Determine the [x, y] coordinate at the center of the cell enclosing the given text.  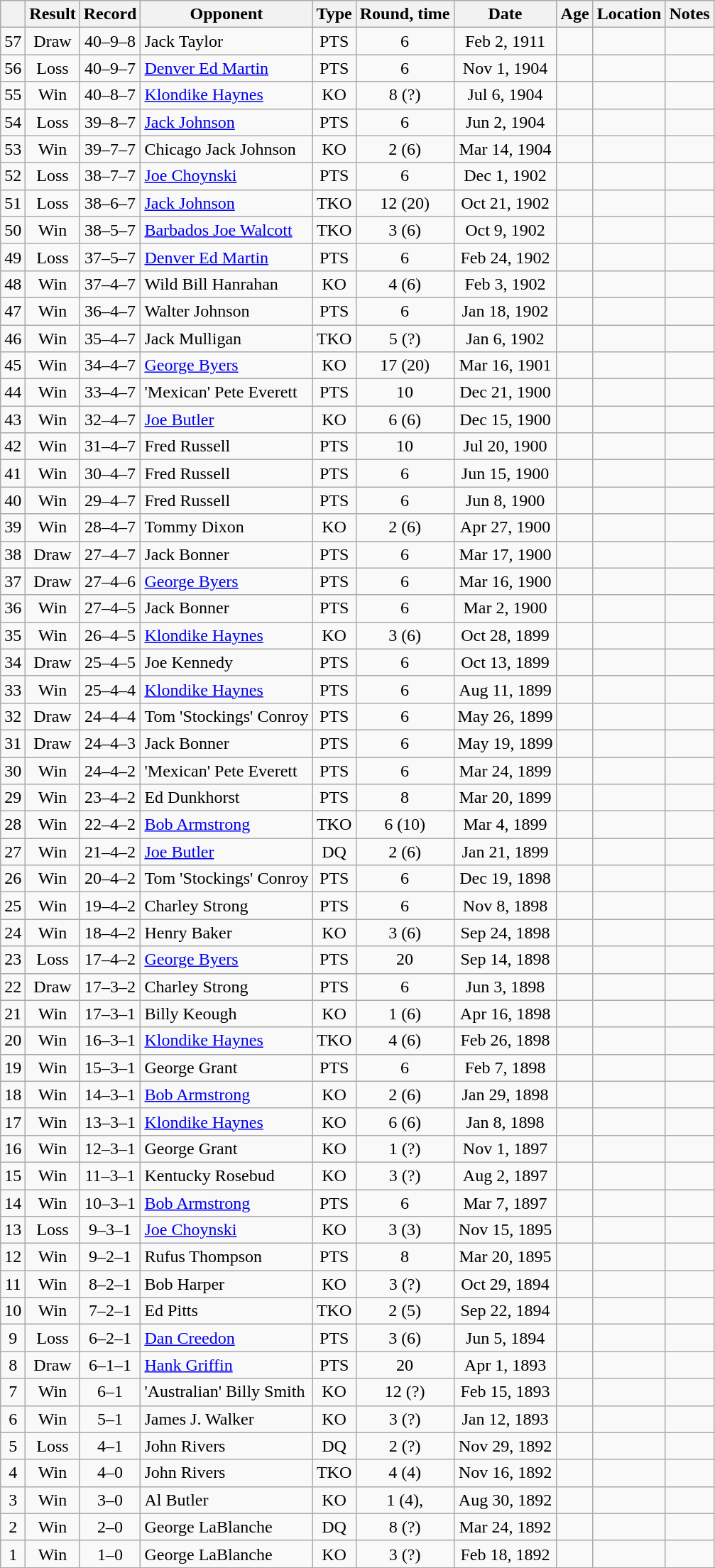
40–8–7 [110, 95]
15 [13, 1175]
19 [13, 1068]
5–1 [110, 1419]
17–3–1 [110, 1014]
21–4–2 [110, 852]
19–4–2 [110, 906]
8–2–1 [110, 1284]
37–4–7 [110, 284]
36–4–7 [110, 311]
Mar 16, 1900 [506, 581]
Bob Harper [226, 1284]
Mar 2, 1900 [506, 608]
Age [575, 14]
Jun 8, 1900 [506, 500]
Mar 20, 1895 [506, 1257]
Feb 2, 1911 [506, 41]
37 [13, 581]
50 [13, 230]
Sep 22, 1894 [506, 1311]
Billy Keough [226, 1014]
Feb 15, 1893 [506, 1392]
Jan 12, 1893 [506, 1419]
45 [13, 366]
2 [13, 1527]
Jan 8, 1898 [506, 1122]
1 (6) [405, 1014]
12–3–1 [110, 1148]
11–3–1 [110, 1175]
23–4–2 [110, 798]
Tommy Dixon [226, 527]
13–3–1 [110, 1122]
2–0 [110, 1527]
Mar 14, 1904 [506, 149]
Result [53, 14]
Nov 29, 1892 [506, 1446]
10–3–1 [110, 1203]
7 [13, 1392]
7–2–1 [110, 1311]
Feb 18, 1892 [506, 1554]
13 [13, 1230]
48 [13, 284]
14 [13, 1203]
25 [13, 906]
3–0 [110, 1500]
31–4–7 [110, 446]
Rufus Thompson [226, 1257]
Mar 17, 1900 [506, 554]
Jun 15, 1900 [506, 473]
Dec 21, 1900 [506, 393]
Nov 1, 1897 [506, 1148]
Chicago Jack Johnson [226, 149]
27 [13, 852]
37–5–7 [110, 257]
55 [13, 95]
29 [13, 798]
Oct 21, 1902 [506, 203]
43 [13, 420]
28 [13, 825]
Feb 24, 1902 [506, 257]
6–1 [110, 1392]
24–4–4 [110, 716]
12 (20) [405, 203]
44 [13, 393]
21 [13, 1014]
24 [13, 933]
25–4–4 [110, 689]
38 [13, 554]
17–3–2 [110, 987]
40 [13, 500]
Jan 6, 1902 [506, 339]
Mar 4, 1899 [506, 825]
28–4–7 [110, 527]
Record [110, 14]
6–2–1 [110, 1338]
5 [13, 1446]
47 [13, 311]
4–1 [110, 1446]
39–8–7 [110, 122]
39–7–7 [110, 149]
Jan 21, 1899 [506, 852]
Barbados Joe Walcott [226, 230]
34 [13, 662]
1 (?) [405, 1148]
35 [13, 635]
May 19, 1899 [506, 743]
40–9–7 [110, 68]
Oct 28, 1899 [506, 635]
32–4–7 [110, 420]
Round, time [405, 14]
29–4–7 [110, 500]
'Australian' Billy Smith [226, 1392]
26–4–5 [110, 635]
16 [13, 1148]
Feb 26, 1898 [506, 1041]
22–4–2 [110, 825]
20–4–2 [110, 879]
4 [13, 1473]
34–4–7 [110, 366]
Opponent [226, 14]
38–7–7 [110, 176]
Nov 16, 1892 [506, 1473]
16–3–1 [110, 1041]
56 [13, 68]
Location [629, 14]
Wild Bill Hanrahan [226, 284]
Nov 1, 1904 [506, 68]
1 (4), [405, 1500]
Feb 7, 1898 [506, 1068]
41 [13, 473]
3 (3) [405, 1230]
38–5–7 [110, 230]
Joe Kennedy [226, 662]
Nov 15, 1895 [506, 1230]
May 26, 1899 [506, 716]
38–6–7 [110, 203]
Dan Creedon [226, 1338]
Jun 3, 1898 [506, 987]
9–2–1 [110, 1257]
40–9–8 [110, 41]
Jan 29, 1898 [506, 1095]
33–4–7 [110, 393]
Oct 13, 1899 [506, 662]
Hank Griffin [226, 1365]
54 [13, 122]
Jul 20, 1900 [506, 446]
6 (10) [405, 825]
53 [13, 149]
33 [13, 689]
Jun 2, 1904 [506, 122]
Mar 24, 1899 [506, 770]
Oct 29, 1894 [506, 1284]
Sep 14, 1898 [506, 960]
46 [13, 339]
25–4–5 [110, 662]
Feb 3, 1902 [506, 284]
Dec 1, 1902 [506, 176]
Type [334, 14]
Kentucky Rosebud [226, 1175]
24–4–3 [110, 743]
3 [13, 1500]
Jun 5, 1894 [506, 1338]
2 (5) [405, 1311]
Aug 11, 1899 [506, 689]
39 [13, 527]
2 (?) [405, 1446]
Aug 2, 1897 [506, 1175]
Mar 7, 1897 [506, 1203]
42 [13, 446]
30 [13, 770]
27–4–7 [110, 554]
Ed Pitts [226, 1311]
Jack Mulligan [226, 339]
35–4–7 [110, 339]
31 [13, 743]
11 [13, 1284]
51 [13, 203]
15–3–1 [110, 1068]
4 (4) [405, 1473]
17 [13, 1122]
36 [13, 608]
Nov 8, 1898 [506, 906]
Apr 1, 1893 [506, 1365]
18–4–2 [110, 933]
12 (?) [405, 1392]
Walter Johnson [226, 311]
17–4–2 [110, 960]
24–4–2 [110, 770]
5 (?) [405, 339]
Ed Dunkhorst [226, 798]
14–3–1 [110, 1095]
49 [13, 257]
17 (20) [405, 366]
52 [13, 176]
22 [13, 987]
6–1–1 [110, 1365]
Jack Taylor [226, 41]
Apr 27, 1900 [506, 527]
Mar 16, 1901 [506, 366]
27–4–6 [110, 581]
12 [13, 1257]
Jul 6, 1904 [506, 95]
4–0 [110, 1473]
Jan 18, 1902 [506, 311]
26 [13, 879]
Henry Baker [226, 933]
30–4–7 [110, 473]
Dec 19, 1898 [506, 879]
Oct 9, 1902 [506, 230]
Date [506, 14]
Aug 30, 1892 [506, 1500]
Notes [689, 14]
1 [13, 1554]
Sep 24, 1898 [506, 933]
Mar 24, 1892 [506, 1527]
23 [13, 960]
18 [13, 1095]
57 [13, 41]
James J. Walker [226, 1419]
27–4–5 [110, 608]
9 [13, 1338]
Mar 20, 1899 [506, 798]
Al Butler [226, 1500]
Dec 15, 1900 [506, 420]
9–3–1 [110, 1230]
32 [13, 716]
1–0 [110, 1554]
Apr 16, 1898 [506, 1014]
